Return [X, Y] of the center of cell containing provided text 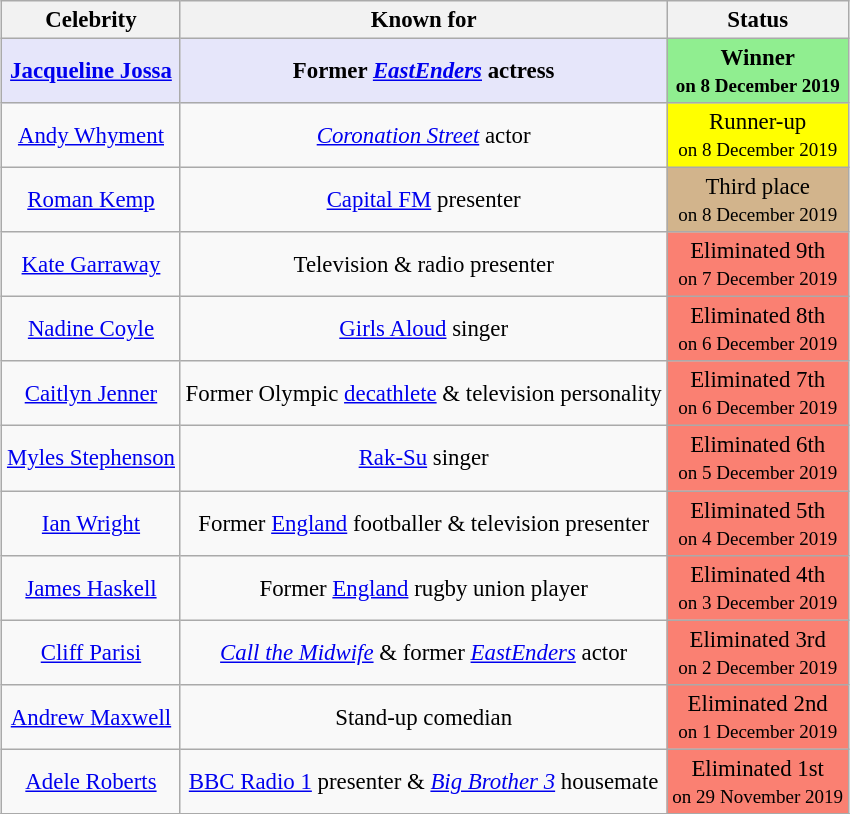
Third placeon 8 December 2019 [758, 200]
Eliminated 1ston 29 November 2019 [758, 782]
Myles Stephenson [92, 458]
Television & radio presenter [424, 264]
Roman Kemp [92, 200]
Former England footballer & television presenter [424, 522]
Girls Aloud singer [424, 330]
Former England rugby union player [424, 588]
Eliminated 9thon 7 December 2019 [758, 264]
Runner-upon 8 December 2019 [758, 136]
Eliminated 6thon 5 December 2019 [758, 458]
James Haskell [92, 588]
Eliminated 5thon 4 December 2019 [758, 522]
Stand-up comedian [424, 716]
BBC Radio 1 presenter & Big Brother 3 housemate [424, 782]
Andrew Maxwell [92, 716]
Caitlyn Jenner [92, 394]
Known for [424, 20]
Rak-Su singer [424, 458]
Jacqueline Jossa [92, 70]
Coronation Street actor [424, 136]
Eliminated 8thon 6 December 2019 [758, 330]
Eliminated 7thon 6 December 2019 [758, 394]
Adele Roberts [92, 782]
Call the Midwife & former EastEnders actor [424, 652]
Ian Wright [92, 522]
Winneron 8 December 2019 [758, 70]
Eliminated 2ndon 1 December 2019 [758, 716]
Cliff Parisi [92, 652]
Andy Whyment [92, 136]
Former Olympic decathlete & television personality [424, 394]
Kate Garraway [92, 264]
Former EastEnders actress [424, 70]
Eliminated 4thon 3 December 2019 [758, 588]
Eliminated 3rdon 2 December 2019 [758, 652]
Celebrity [92, 20]
Nadine Coyle [92, 330]
Status [758, 20]
Capital FM presenter [424, 200]
